Search for the cell housing the specified text and yield its (X, Y) center coordinate. 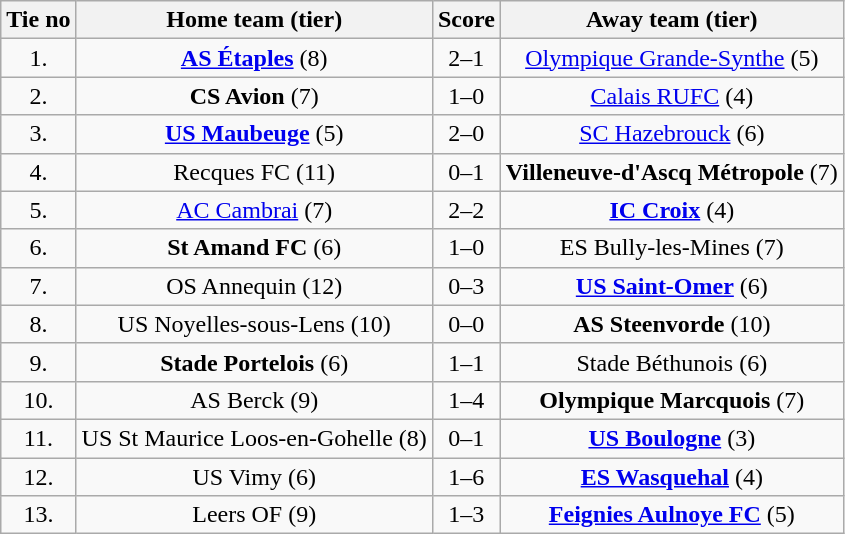
Leers OF (9) (254, 515)
US Noyelles-sous-Lens (10) (254, 324)
Calais RUFC (4) (672, 96)
1. (38, 58)
9. (38, 362)
AS Steenvorde (10) (672, 324)
Home team (tier) (254, 20)
3. (38, 134)
1–4 (466, 400)
ES Wasquehal (4) (672, 477)
5. (38, 210)
US St Maurice Loos-en-Gohelle (8) (254, 438)
2–1 (466, 58)
11. (38, 438)
10. (38, 400)
Feignies Aulnoye FC (5) (672, 515)
US Boulogne (3) (672, 438)
Stade Portelois (6) (254, 362)
Olympique Marcquois (7) (672, 400)
7. (38, 286)
SC Hazebrouck (6) (672, 134)
1–1 (466, 362)
Stade Béthunois (6) (672, 362)
US Maubeuge (5) (254, 134)
AC Cambrai (7) (254, 210)
6. (38, 248)
CS Avion (7) (254, 96)
AS Berck (9) (254, 400)
Away team (tier) (672, 20)
US Saint-Omer (6) (672, 286)
Recques FC (11) (254, 172)
0–0 (466, 324)
AS Étaples (8) (254, 58)
12. (38, 477)
OS Annequin (12) (254, 286)
Olympique Grande-Synthe (5) (672, 58)
0–3 (466, 286)
ES Bully-les-Mines (7) (672, 248)
IC Croix (4) (672, 210)
Villeneuve-d'Ascq Métropole (7) (672, 172)
US Vimy (6) (254, 477)
Score (466, 20)
1–6 (466, 477)
4. (38, 172)
2–2 (466, 210)
St Amand FC (6) (254, 248)
2–0 (466, 134)
13. (38, 515)
Tie no (38, 20)
2. (38, 96)
1–3 (466, 515)
8. (38, 324)
